Detect which cell encompasses the target text, then output its [x, y] center coordinate. 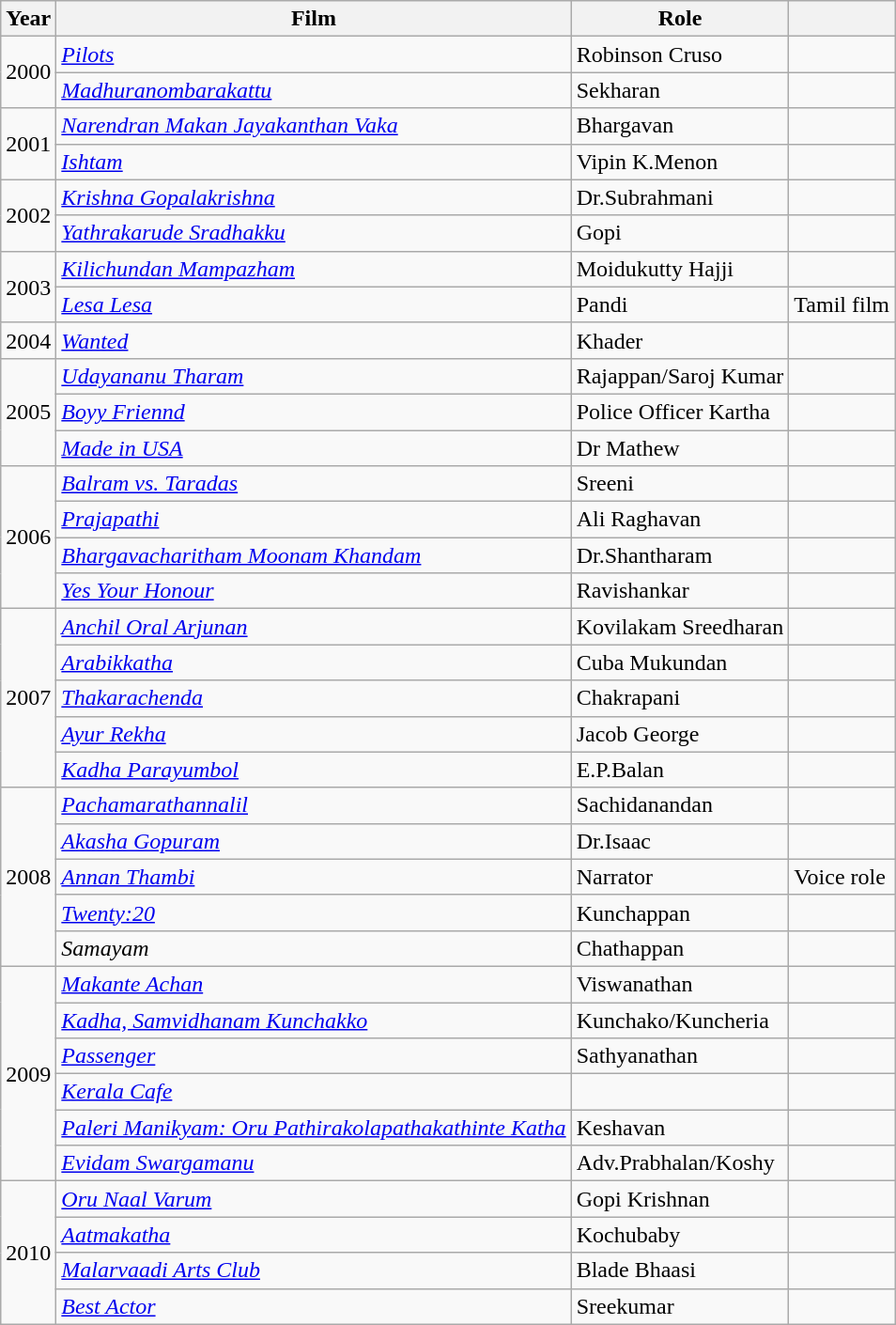
E.P.Balan [680, 770]
Kilichundan Mampazham [314, 269]
Udayananu Tharam [314, 376]
Boyy Friennd [314, 412]
Ravishankar [680, 591]
Wanted [314, 340]
Moidukutty Hajji [680, 269]
Bhargavacharitham Moonam Khandam [314, 555]
Voice role [842, 877]
Made in USA [314, 448]
Sachidanandan [680, 805]
2005 [28, 412]
Ayur Rekha [314, 734]
Tamil film [842, 304]
Oru Naal Varum [314, 1199]
Kunchappan [680, 912]
Film [314, 19]
Pilots [314, 55]
Dr.Isaac [680, 841]
Evidam Swargamanu [314, 1163]
Robinson Cruso [680, 55]
Sreeni [680, 484]
Akasha Gopuram [314, 841]
Best Actor [314, 1306]
Kerala Cafe [314, 1092]
Yes Your Honour [314, 591]
Yathrakarude Sradhakku [314, 233]
Pachamarathannalil [314, 805]
2001 [28, 144]
Ali Raghavan [680, 520]
Kochubaby [680, 1235]
Kadha, Samvidhanam Kunchakko [314, 1020]
2007 [28, 698]
Pandi [680, 304]
Anchil Oral Arjunan [314, 627]
Dr.Shantharam [680, 555]
2009 [28, 1073]
Role [680, 19]
Paleri Manikyam: Oru Pathirakolapathakathinte Katha [314, 1128]
Lesa Lesa [314, 304]
Police Officer Kartha [680, 412]
2000 [28, 72]
Arabikkatha [314, 662]
Balram vs. Taradas [314, 484]
Kadha Parayumbol [314, 770]
Malarvaadi Arts Club [314, 1270]
Madhuranombarakattu [314, 90]
Ishtam [314, 162]
2003 [28, 287]
2004 [28, 340]
Chakrapani [680, 698]
2006 [28, 538]
Dr Mathew [680, 448]
Twenty:20 [314, 912]
2008 [28, 877]
Sreekumar [680, 1306]
Keshavan [680, 1128]
Sathyanathan [680, 1056]
Annan Thambi [314, 877]
Vipin K.Menon [680, 162]
Narendran Makan Jayakanthan Vaka [314, 126]
Makante Achan [314, 984]
Gopi [680, 233]
Blade Bhaasi [680, 1270]
Adv.Prabhalan/Koshy [680, 1163]
Khader [680, 340]
Sekharan [680, 90]
Krishna Gopalakrishna [314, 197]
Thakarachenda [314, 698]
Cuba Mukundan [680, 662]
Narrator [680, 877]
Kovilakam Sreedharan [680, 627]
Passenger [314, 1056]
2010 [28, 1253]
Gopi Krishnan [680, 1199]
Kunchako/Kuncheria [680, 1020]
Dr.Subrahmani [680, 197]
Bhargavan [680, 126]
Viswanathan [680, 984]
Year [28, 19]
Chathappan [680, 948]
Samayam [314, 948]
Prajapathi [314, 520]
Aatmakatha [314, 1235]
2002 [28, 215]
Jacob George [680, 734]
Rajappan/Saroj Kumar [680, 376]
